From the cell containing the given text, extract its center point as [x, y] coordinate. 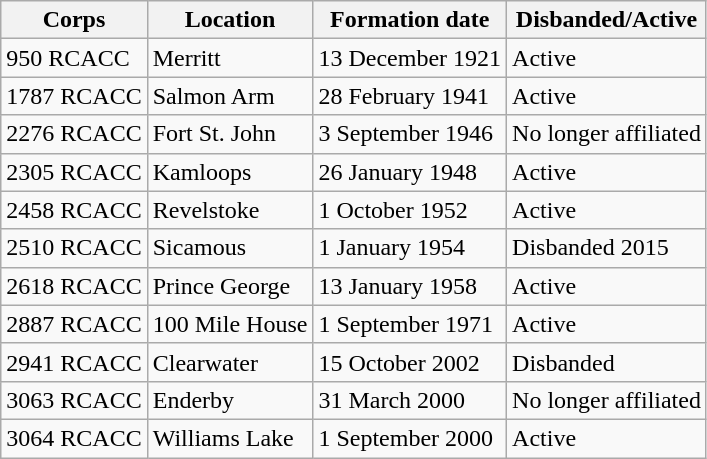
2887 RCACC [74, 324]
1787 RCACC [74, 96]
Sicamous [230, 248]
28 February 1941 [410, 96]
Enderby [230, 400]
1 September 2000 [410, 438]
3 September 1946 [410, 134]
2305 RCACC [74, 172]
Formation date [410, 20]
2510 RCACC [74, 248]
1 September 1971 [410, 324]
2276 RCACC [74, 134]
Salmon Arm [230, 96]
Merritt [230, 58]
100 Mile House [230, 324]
950 RCACC [74, 58]
13 January 1958 [410, 286]
26 January 1948 [410, 172]
31 March 2000 [410, 400]
Disbanded [607, 362]
2458 RCACC [74, 210]
Corps [74, 20]
1 October 1952 [410, 210]
Clearwater [230, 362]
1 January 1954 [410, 248]
3063 RCACC [74, 400]
13 December 1921 [410, 58]
Williams Lake [230, 438]
Fort St. John [230, 134]
3064 RCACC [74, 438]
Disbanded/Active [607, 20]
Kamloops [230, 172]
Location [230, 20]
Disbanded 2015 [607, 248]
2941 RCACC [74, 362]
Prince George [230, 286]
Revelstoke [230, 210]
2618 RCACC [74, 286]
15 October 2002 [410, 362]
